Find where the given text appears and provide that cell's center as [x, y] coordinate. 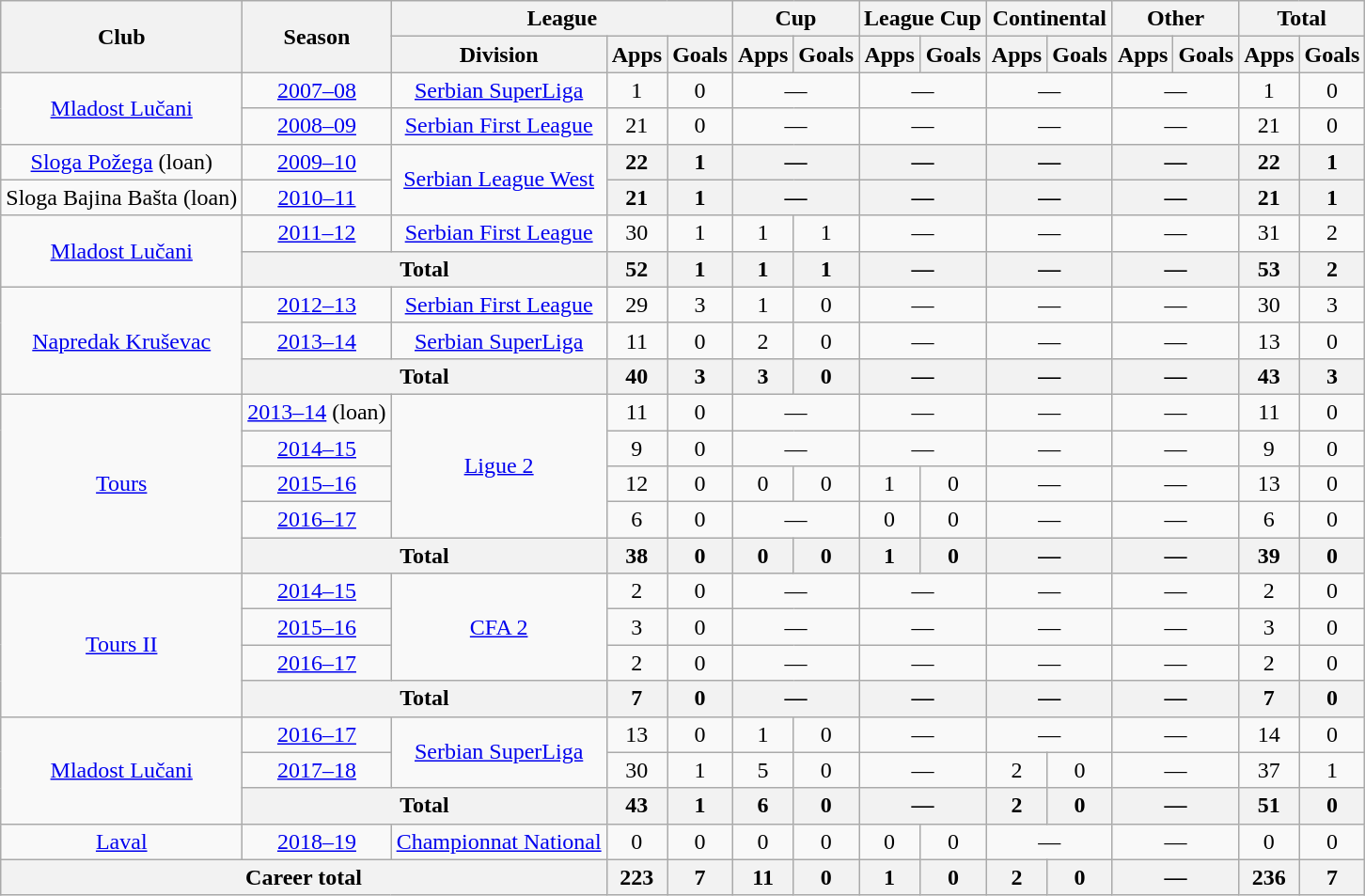
2011–12 [317, 233]
52 [636, 269]
Napredak Kruševac [122, 340]
2012–13 [317, 305]
51 [1269, 806]
2010–11 [317, 197]
Tours II [122, 645]
Career total [304, 877]
29 [636, 305]
2017–18 [317, 770]
223 [636, 877]
Division [498, 55]
Season [317, 37]
Sloga Bajina Bašta (loan) [122, 197]
2013–14 [317, 340]
37 [1269, 770]
40 [636, 376]
CFA 2 [498, 627]
2008–09 [317, 126]
Sloga Požega (loan) [122, 162]
League Cup [923, 19]
Club [122, 37]
Serbian League West [498, 180]
Continental [1049, 19]
236 [1269, 877]
2018–19 [317, 841]
Other [1175, 19]
Championnat National [498, 841]
2013–14 (loan) [317, 412]
League [562, 19]
14 [1269, 734]
31 [1269, 233]
38 [636, 556]
Tours [122, 483]
39 [1269, 556]
Cup [795, 19]
12 [636, 484]
2009–10 [317, 162]
Laval [122, 841]
5 [762, 770]
2007–08 [317, 90]
Ligue 2 [498, 465]
53 [1269, 269]
